Locate the cell with the specified text and output its [x, y] center coordinate. 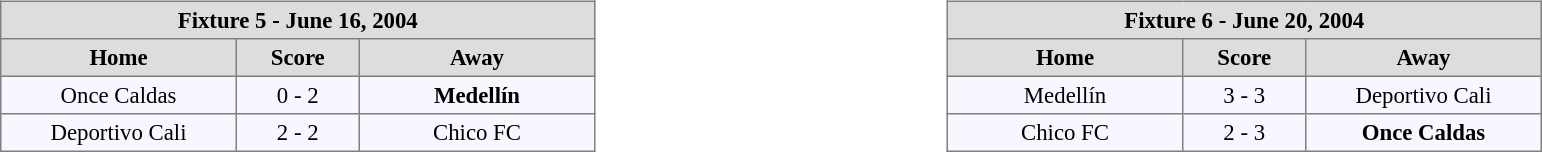
0 - 2 [298, 95]
3 - 3 [1244, 95]
Fixture 5 - June 16, 2004 [298, 20]
2 - 3 [1244, 133]
Fixture 6 - June 20, 2004 [1244, 20]
2 - 2 [298, 133]
